From the cell containing the given text, extract its center point as [x, y] coordinate. 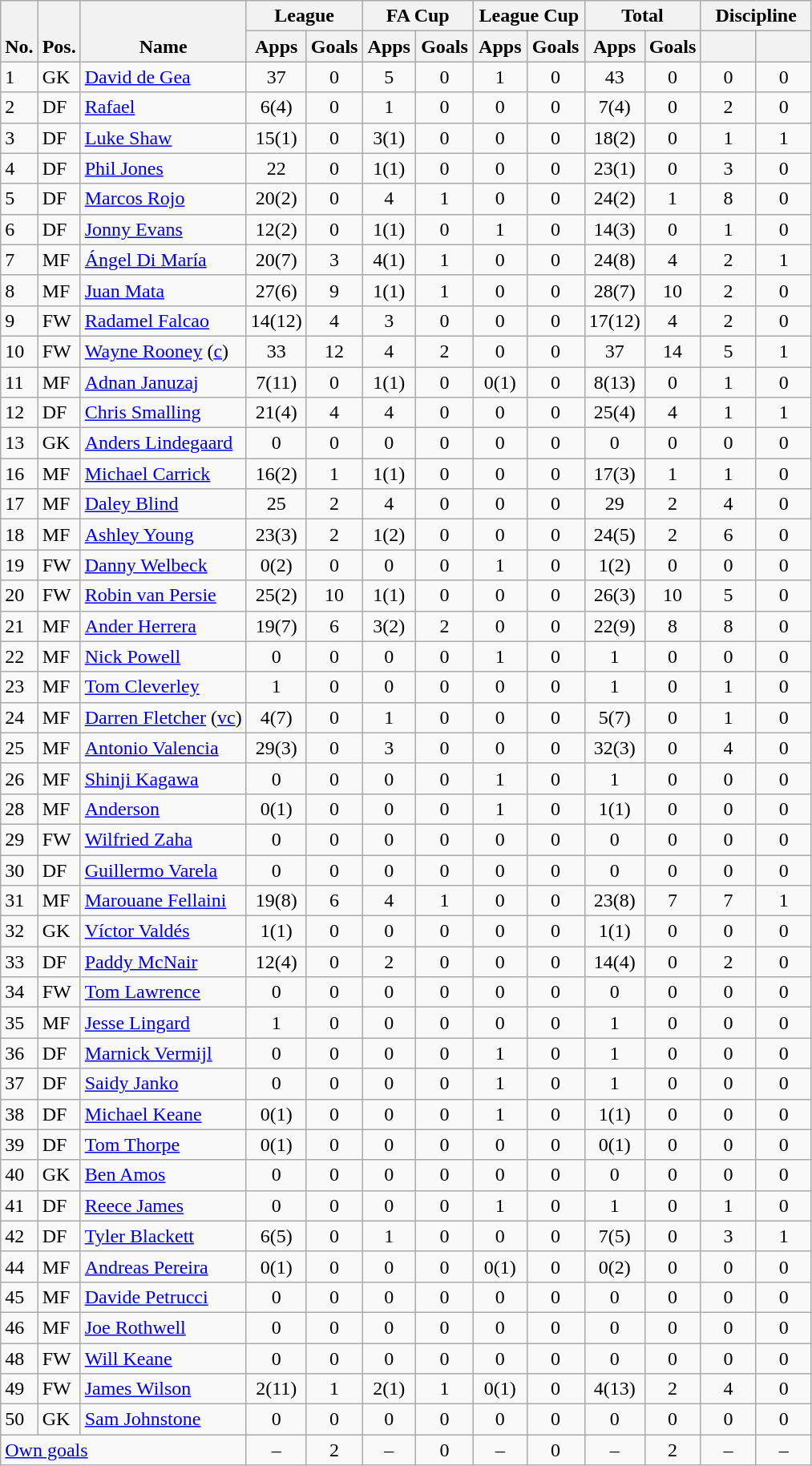
Nick Powell [164, 656]
7(5) [614, 1236]
Jesse Lingard [164, 1023]
Adnan Januzaj [164, 382]
44 [19, 1266]
25(2) [276, 596]
34 [19, 992]
Daley Blind [164, 504]
32 [19, 931]
Chris Smalling [164, 413]
23(8) [614, 901]
38 [19, 1114]
Michael Keane [164, 1114]
Danny Welbeck [164, 565]
5(7) [614, 717]
20(7) [276, 260]
36 [19, 1053]
David de Gea [164, 77]
20(2) [276, 199]
Luke Shaw [164, 138]
Total [643, 16]
Antonio Valencia [164, 748]
7(4) [614, 107]
41 [19, 1206]
Ben Amos [164, 1175]
4(7) [276, 717]
Anderson [164, 809]
Guillermo Varela [164, 870]
3(2) [390, 626]
23 [19, 687]
4(1) [390, 260]
Tyler Blackett [164, 1236]
17 [19, 504]
2(1) [390, 1389]
6(4) [276, 107]
14(12) [276, 321]
Marouane Fellaini [164, 901]
11 [19, 382]
Name [164, 31]
48 [19, 1359]
Andreas Pereira [164, 1266]
Juan Mata [164, 290]
Rafael [164, 107]
20 [19, 596]
2(11) [276, 1389]
Wilfried Zaha [164, 839]
32(3) [614, 748]
42 [19, 1236]
19 [19, 565]
17(3) [614, 474]
24(2) [614, 199]
8(13) [614, 382]
Michael Carrick [164, 474]
19(8) [276, 901]
Ander Herrera [164, 626]
Radamel Falcao [164, 321]
Víctor Valdés [164, 931]
7(11) [276, 382]
28 [19, 809]
23(3) [276, 535]
49 [19, 1389]
24(5) [614, 535]
Ashley Young [164, 535]
6(5) [276, 1236]
23(1) [614, 168]
League Cup [529, 16]
Darren Fletcher (vc) [164, 717]
43 [614, 77]
35 [19, 1023]
Tom Lawrence [164, 992]
31 [19, 901]
30 [19, 870]
14 [673, 351]
13 [19, 443]
Tom Cleverley [164, 687]
Phil Jones [164, 168]
14(4) [614, 962]
15(1) [276, 138]
17(12) [614, 321]
FA Cup [418, 16]
Saidy Janko [164, 1084]
21(4) [276, 413]
Pos. [59, 31]
No. [19, 31]
Marcos Rojo [164, 199]
Own goals [123, 1450]
25(4) [614, 413]
18 [19, 535]
Joe Rothwell [164, 1327]
45 [19, 1297]
26 [19, 778]
21 [19, 626]
40 [19, 1175]
22(9) [614, 626]
24(8) [614, 260]
26(3) [614, 596]
James Wilson [164, 1389]
Marnick Vermijl [164, 1053]
League [305, 16]
14(3) [614, 229]
3(1) [390, 138]
Sam Johnstone [164, 1420]
Reece James [164, 1206]
16 [19, 474]
12(4) [276, 962]
24 [19, 717]
Anders Lindegaard [164, 443]
Ángel Di María [164, 260]
28(7) [614, 290]
50 [19, 1420]
4(13) [614, 1389]
12(2) [276, 229]
39 [19, 1145]
19(7) [276, 626]
29(3) [276, 748]
46 [19, 1327]
Jonny Evans [164, 229]
27(6) [276, 290]
Shinji Kagawa [164, 778]
Tom Thorpe [164, 1145]
Paddy McNair [164, 962]
Davide Petrucci [164, 1297]
Discipline [757, 16]
Wayne Rooney (c) [164, 351]
18(2) [614, 138]
16(2) [276, 474]
Robin van Persie [164, 596]
Will Keane [164, 1359]
